Detect which cell encompasses the target text, then output its [X, Y] center coordinate. 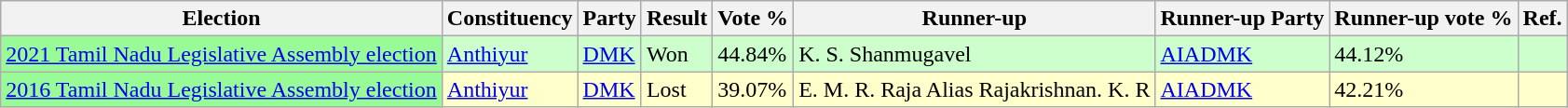
Constituency [510, 19]
Ref. [1543, 19]
Won [676, 54]
Lost [676, 89]
44.84% [753, 54]
39.07% [753, 89]
Party [609, 19]
Runner-up vote % [1424, 19]
Result [676, 19]
2016 Tamil Nadu Legislative Assembly election [222, 89]
Runner-up [975, 19]
K. S. Shanmugavel [975, 54]
2021 Tamil Nadu Legislative Assembly election [222, 54]
E. M. R. Raja Alias Rajakrishnan. K. R [975, 89]
44.12% [1424, 54]
Election [222, 19]
Vote % [753, 19]
42.21% [1424, 89]
Runner-up Party [1243, 19]
